Capture the cell that displays the provided text and extract its [x, y] central coordinate. 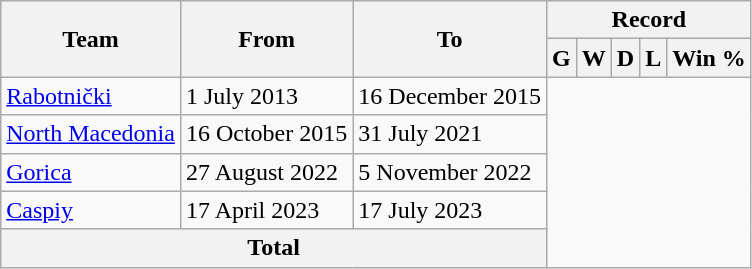
Total [274, 248]
Rabotnički [91, 96]
1 July 2013 [266, 96]
Record [648, 20]
W [594, 58]
16 December 2015 [450, 96]
31 July 2021 [450, 134]
L [654, 58]
Caspiy [91, 210]
G [561, 58]
From [266, 39]
17 July 2023 [450, 210]
D [625, 58]
27 August 2022 [266, 172]
Team [91, 39]
16 October 2015 [266, 134]
Win % [710, 58]
17 April 2023 [266, 210]
North Macedonia [91, 134]
Gorica [91, 172]
5 November 2022 [450, 172]
To [450, 39]
